Locate the cell with the specified text and output its [x, y] center coordinate. 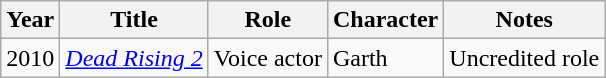
Uncredited role [524, 58]
Character [385, 20]
Voice actor [268, 58]
Role [268, 20]
Title [134, 20]
Year [30, 20]
2010 [30, 58]
Dead Rising 2 [134, 58]
Garth [385, 58]
Notes [524, 20]
